Scan for the cell matching the given text and deliver its [X, Y] coordinate at center. 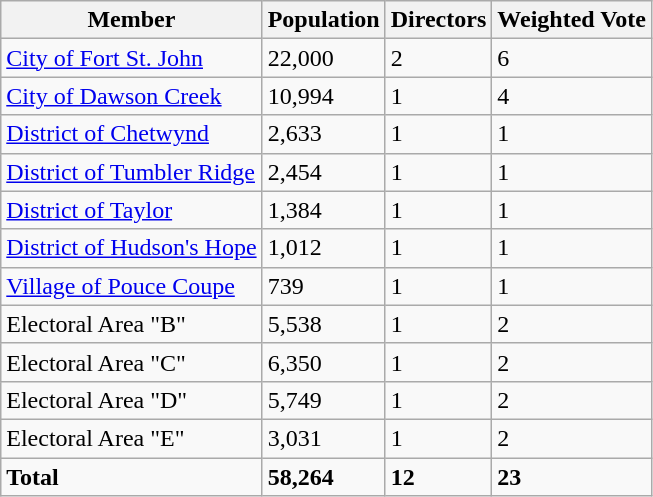
Total [132, 477]
2,454 [324, 172]
Electoral Area "E" [132, 438]
5,538 [324, 324]
Population [324, 20]
6,350 [324, 362]
3,031 [324, 438]
10,994 [324, 96]
Weighted Vote [572, 20]
Electoral Area "B" [132, 324]
23 [572, 477]
6 [572, 58]
1,012 [324, 248]
Directors [438, 20]
Electoral Area "D" [132, 400]
District of Hudson's Hope [132, 248]
5,749 [324, 400]
District of Chetwynd [132, 134]
2,633 [324, 134]
4 [572, 96]
City of Dawson Creek [132, 96]
Village of Pouce Coupe [132, 286]
Electoral Area "C" [132, 362]
Member [132, 20]
22,000 [324, 58]
739 [324, 286]
District of Taylor [132, 210]
City of Fort St. John [132, 58]
1,384 [324, 210]
58,264 [324, 477]
District of Tumbler Ridge [132, 172]
12 [438, 477]
